Detect which cell encompasses the target text, then output its [X, Y] center coordinate. 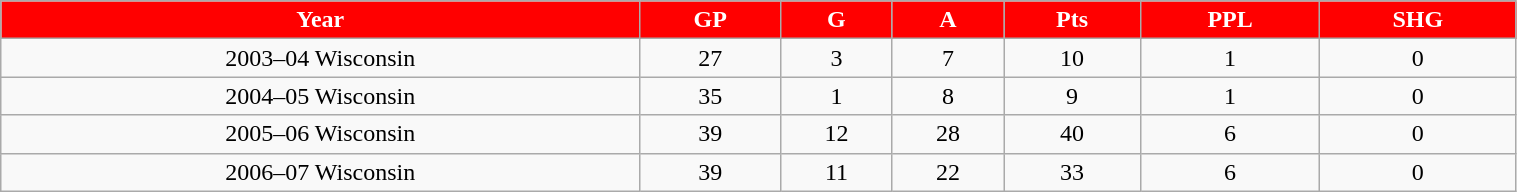
GP [710, 20]
10 [1072, 58]
33 [1072, 172]
G [836, 20]
11 [836, 172]
PPL [1230, 20]
A [948, 20]
3 [836, 58]
40 [1072, 134]
2005–06 Wisconsin [320, 134]
7 [948, 58]
SHG [1418, 20]
9 [1072, 96]
22 [948, 172]
Pts [1072, 20]
35 [710, 96]
8 [948, 96]
2004–05 Wisconsin [320, 96]
28 [948, 134]
2006–07 Wisconsin [320, 172]
27 [710, 58]
12 [836, 134]
2003–04 Wisconsin [320, 58]
Year [320, 20]
